Output the (X, Y) coordinate of the center of the cell containing the given text.  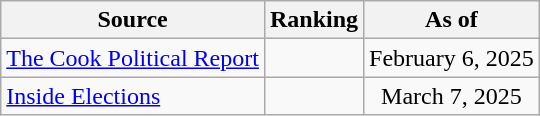
Inside Elections (133, 96)
As of (452, 20)
The Cook Political Report (133, 58)
March 7, 2025 (452, 96)
Ranking (314, 20)
Source (133, 20)
February 6, 2025 (452, 58)
